Extract the [x, y] coordinate from the center of the cell holding the provided text.  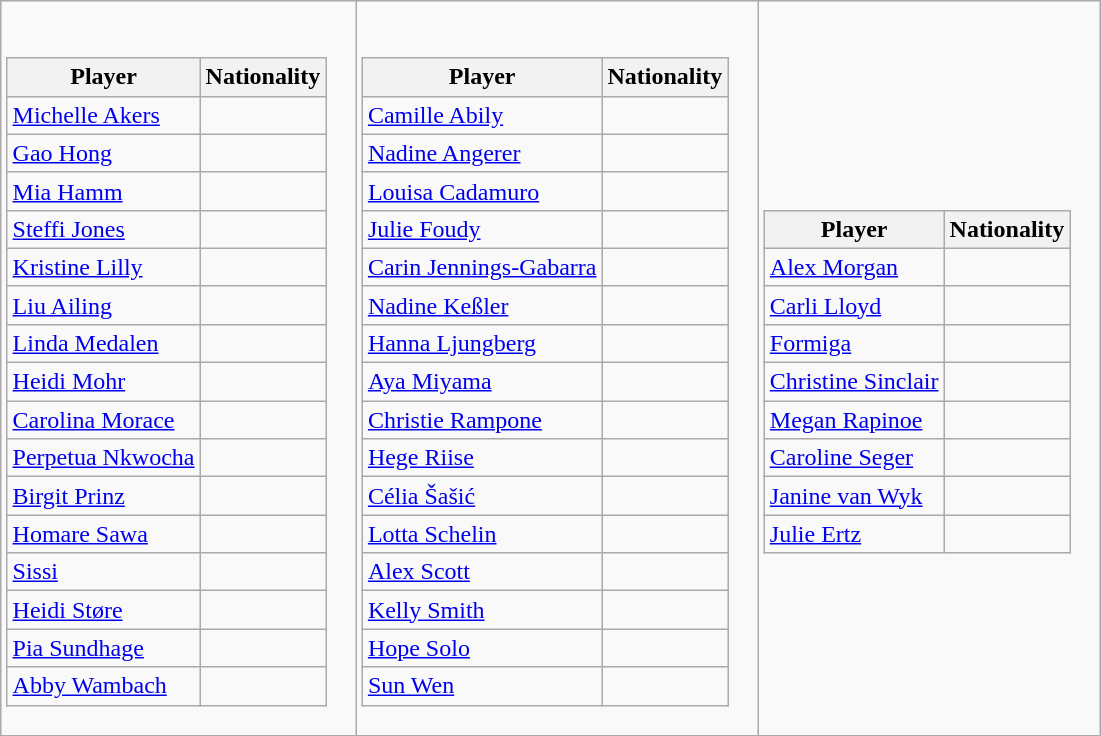
Julie Ertz [854, 534]
Perpetua Nkwocha [104, 458]
Alex Scott [482, 572]
Hege Riise [482, 458]
Homare Sawa [104, 534]
Aya Miyama [482, 382]
Birgit Prinz [104, 496]
Janine van Wyk [854, 496]
Hanna Ljungberg [482, 343]
Alex Morgan [854, 267]
Nadine Keßler [482, 305]
Linda Medalen [104, 343]
Michelle Akers [104, 115]
Sissi [104, 572]
Abby Wambach [104, 686]
Lotta Schelin [482, 534]
Julie Foudy [482, 229]
Nadine Angerer [482, 153]
Pia Sundhage [104, 648]
Mia Hamm [104, 191]
Carli Lloyd [854, 305]
Gao Hong [104, 153]
Liu Ailing [104, 305]
Christine Sinclair [854, 382]
Formiga [854, 343]
Hope Solo [482, 648]
Caroline Seger [854, 458]
Player Nationality Alex Morgan Carli Lloyd Formiga Christine Sinclair Megan Rapinoe Caroline Seger Janine van Wyk Julie Ertz [929, 368]
Megan Rapinoe [854, 420]
Carin Jennings-Gabarra [482, 267]
Sun Wen [482, 686]
Heidi Mohr [104, 382]
Kristine Lilly [104, 267]
Kelly Smith [482, 610]
Heidi Støre [104, 610]
Carolina Morace [104, 420]
Steffi Jones [104, 229]
Louisa Cadamuro [482, 191]
Christie Rampone [482, 420]
Camille Abily [482, 115]
Célia Šašić [482, 496]
